Search for the cell housing the specified text and yield its (X, Y) center coordinate. 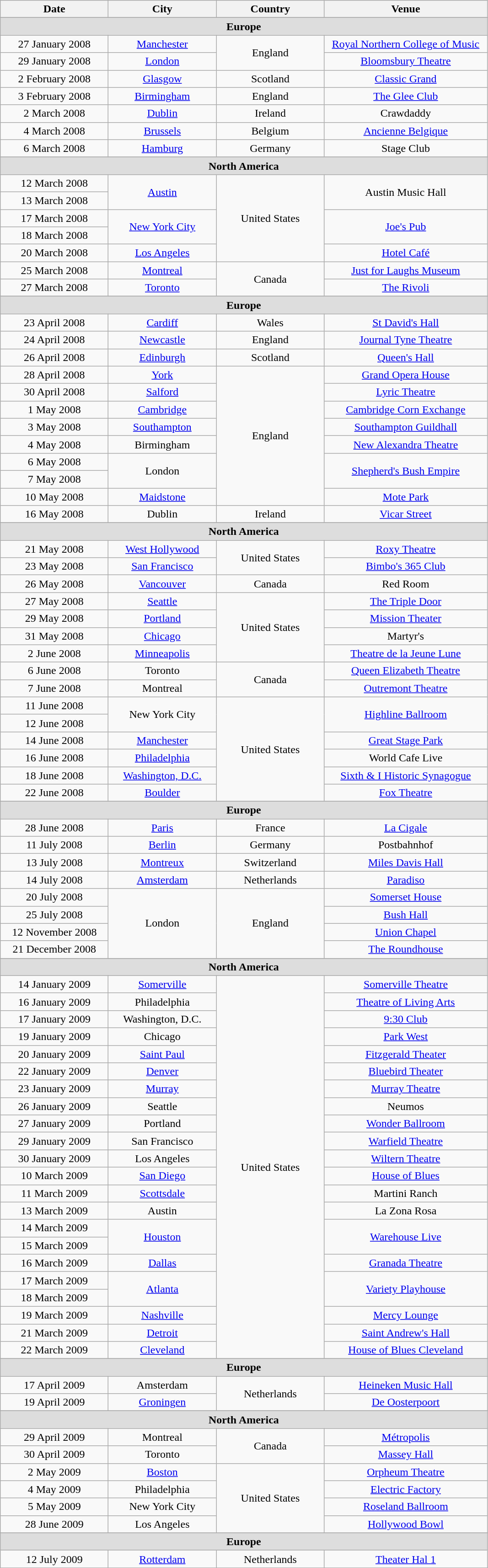
27 January 2008 (54, 44)
16 June 2008 (54, 758)
26 May 2008 (54, 584)
10 May 2008 (54, 496)
The Roundhouse (406, 949)
Switzerland (270, 862)
Montreux (162, 862)
24 April 2008 (54, 340)
12 June 2008 (54, 723)
30 April 2008 (54, 392)
Mission Theater (406, 619)
4 March 2008 (54, 131)
Electric Factory (406, 1489)
Country (270, 9)
6 March 2008 (54, 148)
25 July 2008 (54, 915)
Maidstone (162, 496)
20 January 2009 (54, 1054)
Somerville (162, 984)
17 April 2009 (54, 1385)
19 April 2009 (54, 1402)
La Cigale (406, 828)
5 May 2009 (54, 1507)
Salford (162, 392)
23 May 2008 (54, 566)
Murray (162, 1089)
Denver (162, 1072)
Sixth & I Historic Synagogue (406, 776)
Red Room (406, 584)
20 July 2008 (54, 897)
29 January 2008 (54, 61)
Queen Elizabeth Theatre (406, 671)
23 January 2009 (54, 1089)
18 June 2008 (54, 776)
Bimbo's 365 Club (406, 566)
Wales (270, 323)
Union Chapel (406, 932)
World Cafe Live (406, 758)
Royal Northern College of Music (406, 44)
House of Blues (406, 1176)
2 March 2008 (54, 113)
Somerset House (406, 897)
Rotterdam (162, 1559)
19 January 2009 (54, 1036)
Houston (162, 1237)
Newcastle (162, 340)
Brussels (162, 131)
Atlanta (162, 1289)
Groningen (162, 1402)
11 June 2008 (54, 706)
22 March 2009 (54, 1350)
Bush Hall (406, 915)
Edinburgh (162, 357)
Outremont Theatre (406, 688)
Berlin (162, 845)
Massey Hall (406, 1455)
Vicar Street (406, 514)
Southampton (162, 427)
Venue (406, 9)
St David's Hall (406, 323)
23 April 2008 (54, 323)
Mote Park (406, 496)
21 March 2009 (54, 1333)
Ancienne Belgique (406, 131)
Wonder Ballroom (406, 1124)
30 January 2009 (54, 1158)
De Oosterpoort (406, 1402)
Great Stage Park (406, 740)
Vancouver (162, 584)
City (162, 9)
2 June 2008 (54, 653)
14 March 2009 (54, 1228)
17 March 2009 (54, 1280)
Scottsdale (162, 1193)
12 March 2008 (54, 183)
Theater Hal 1 (406, 1559)
Paradiso (406, 880)
13 March 2009 (54, 1211)
Journal Tyne Theatre (406, 340)
Bluebird Theater (406, 1072)
12 November 2008 (54, 932)
3 February 2008 (54, 96)
7 June 2008 (54, 688)
Nashville (162, 1315)
27 January 2009 (54, 1124)
House of Blues Cleveland (406, 1350)
Cardiff (162, 323)
Saint Andrew's Hall (406, 1333)
Métropolis (406, 1437)
Austin Music Hall (406, 192)
Detroit (162, 1333)
27 March 2008 (54, 288)
16 March 2009 (54, 1263)
16 May 2008 (54, 514)
Just for Laughs Museum (406, 270)
2 May 2009 (54, 1472)
10 March 2009 (54, 1176)
Lyric Theatre (406, 392)
Classic Grand (406, 79)
29 April 2009 (54, 1437)
Theatre de la Jeune Lune (406, 653)
Cambridge Corn Exchange (406, 410)
Murray Theatre (406, 1089)
Mercy Lounge (406, 1315)
Roseland Ballroom (406, 1507)
Crawdaddy (406, 113)
Highline Ballroom (406, 714)
28 June 2008 (54, 828)
Paris (162, 828)
Hollywood Bowl (406, 1524)
La Zona Rosa (406, 1211)
16 January 2009 (54, 1002)
7 May 2008 (54, 479)
Heineken Music Hall (406, 1385)
Somerville Theatre (406, 984)
Orpheum Theatre (406, 1472)
Minneapolis (162, 653)
4 May 2009 (54, 1489)
Warehouse Live (406, 1237)
15 March 2009 (54, 1245)
Dallas (162, 1263)
6 May 2008 (54, 462)
13 July 2008 (54, 862)
Wiltern Theatre (406, 1158)
25 March 2008 (54, 270)
Glasgow (162, 79)
Neumos (406, 1106)
Cleveland (162, 1350)
New Alexandra Theatre (406, 444)
Postbahnhof (406, 845)
San Diego (162, 1176)
14 January 2009 (54, 984)
11 March 2009 (54, 1193)
Boulder (162, 793)
Martini Ranch (406, 1193)
Park West (406, 1036)
Bloomsbury Theatre (406, 61)
30 April 2009 (54, 1455)
20 March 2008 (54, 253)
21 December 2008 (54, 949)
Southampton Guildhall (406, 427)
Stage Club (406, 148)
Hotel Café (406, 253)
Hamburg (162, 148)
3 May 2008 (54, 427)
The Triple Door (406, 601)
26 January 2009 (54, 1106)
Shepherd's Bush Empire (406, 470)
Variety Playhouse (406, 1289)
31 May 2008 (54, 636)
27 May 2008 (54, 601)
21 May 2008 (54, 549)
29 May 2008 (54, 619)
6 June 2008 (54, 671)
28 April 2008 (54, 375)
West Hollywood (162, 549)
28 June 2009 (54, 1524)
Miles Davis Hall (406, 862)
Saint Paul (162, 1054)
Belgium (270, 131)
2 February 2008 (54, 79)
26 April 2008 (54, 357)
The Glee Club (406, 96)
York (162, 375)
17 January 2009 (54, 1019)
18 March 2008 (54, 236)
Roxy Theatre (406, 549)
22 June 2008 (54, 793)
14 June 2008 (54, 740)
12 July 2009 (54, 1559)
Cambridge (162, 410)
Granada Theatre (406, 1263)
13 March 2008 (54, 200)
Fox Theatre (406, 793)
14 July 2008 (54, 880)
Boston (162, 1472)
22 January 2009 (54, 1072)
Warfield Theatre (406, 1141)
France (270, 828)
11 July 2008 (54, 845)
19 March 2009 (54, 1315)
18 March 2009 (54, 1298)
Fitzgerald Theater (406, 1054)
Theatre of Living Arts (406, 1002)
Martyr's (406, 636)
29 January 2009 (54, 1141)
Date (54, 9)
1 May 2008 (54, 410)
17 March 2008 (54, 218)
Joe's Pub (406, 227)
4 May 2008 (54, 444)
Grand Opera House (406, 375)
The Rivoli (406, 288)
9:30 Club (406, 1019)
Queen's Hall (406, 357)
